Scan for the cell matching the given text and deliver its (X, Y) coordinate at center. 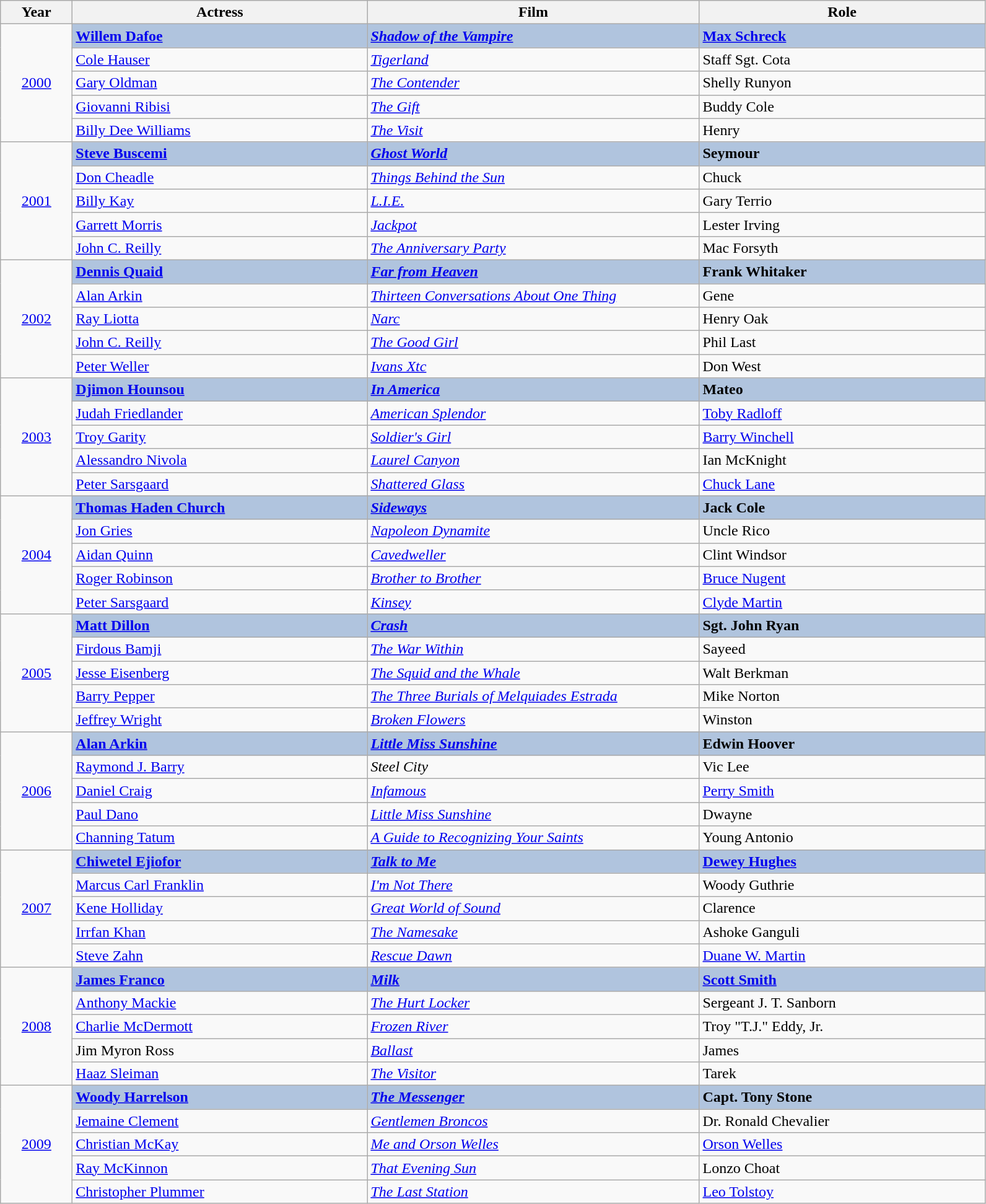
Haaz Sleiman (220, 1074)
2007 (37, 908)
Ashoke Ganguli (842, 932)
The Visitor (533, 1074)
Talk to Me (533, 861)
Toby Radloff (842, 413)
Dennis Quaid (220, 271)
Sideways (533, 508)
Mac Forsyth (842, 248)
Winston (842, 720)
Capt. Tony Stone (842, 1097)
Anthony Mackie (220, 1003)
Don Cheadle (220, 177)
Thomas Haden Church (220, 508)
Jon Gries (220, 531)
I'm Not There (533, 885)
Cole Hauser (220, 59)
James Franco (220, 979)
Billy Kay (220, 201)
Don West (842, 366)
Gentlemen Broncos (533, 1121)
Far from Heaven (533, 271)
Shelly Runyon (842, 83)
Jim Myron Ross (220, 1050)
Infamous (533, 791)
Narc (533, 319)
Rescue Dawn (533, 956)
Staff Sgt. Cota (842, 59)
Chiwetel Ejiofor (220, 861)
Jeffrey Wright (220, 720)
Sergeant J. T. Sanborn (842, 1003)
2001 (37, 201)
Daniel Craig (220, 791)
Shattered Glass (533, 484)
Kene Holliday (220, 908)
Willem Dafoe (220, 36)
Aidan Quinn (220, 555)
Year (37, 12)
Alessandro Nivola (220, 460)
Ian McKnight (842, 460)
Napoleon Dynamite (533, 531)
Lonzo Choat (842, 1168)
A Guide to Recognizing Your Saints (533, 838)
Barry Pepper (220, 696)
Shadow of the Vampire (533, 36)
Billy Dee Williams (220, 130)
Mateo (842, 390)
Troy Garity (220, 437)
Tigerland (533, 59)
The Anniversary Party (533, 248)
Mike Norton (842, 696)
Woody Guthrie (842, 885)
The Namesake (533, 932)
In America (533, 390)
The Gift (533, 107)
Steel City (533, 767)
Ray McKinnon (220, 1168)
Tarek (842, 1074)
Cavedweller (533, 555)
Perry Smith (842, 791)
Jemaine Clement (220, 1121)
Chuck (842, 177)
Roger Robinson (220, 578)
2004 (37, 555)
The Squid and the Whale (533, 672)
L.I.E. (533, 201)
Phil Last (842, 343)
Kinsey (533, 602)
Great World of Sound (533, 908)
2000 (37, 83)
Seymour (842, 154)
Steve Zahn (220, 956)
Leo Tolstoy (842, 1192)
Young Antonio (842, 838)
Milk (533, 979)
Raymond J. Barry (220, 767)
Brother to Brother (533, 578)
Clint Windsor (842, 555)
Paul Dano (220, 814)
The Three Burials of Melquiades Estrada (533, 696)
Chuck Lane (842, 484)
Henry Oak (842, 319)
The Good Girl (533, 343)
Garrett Morris (220, 224)
Soldier's Girl (533, 437)
Ghost World (533, 154)
Jack Cole (842, 508)
The Hurt Locker (533, 1003)
American Splendor (533, 413)
Edwin Hoover (842, 744)
Gary Terrio (842, 201)
Jackpot (533, 224)
Giovanni Ribisi (220, 107)
Henry (842, 130)
Marcus Carl Franklin (220, 885)
Christopher Plummer (220, 1192)
Scott Smith (842, 979)
2008 (37, 1026)
Orson Welles (842, 1145)
2002 (37, 319)
Actress (220, 12)
Dewey Hughes (842, 861)
Firdous Bamji (220, 649)
Barry Winchell (842, 437)
Judah Friedlander (220, 413)
Irrfan Khan (220, 932)
2005 (37, 672)
The Messenger (533, 1097)
Clarence (842, 908)
Charlie McDermott (220, 1026)
The Contender (533, 83)
Film (533, 12)
Channing Tatum (220, 838)
Bruce Nugent (842, 578)
Frozen River (533, 1026)
The Last Station (533, 1192)
Me and Orson Welles (533, 1145)
Woody Harrelson (220, 1097)
Role (842, 12)
2009 (37, 1145)
Vic Lee (842, 767)
Christian McKay (220, 1145)
Gary Oldman (220, 83)
Gene (842, 296)
2003 (37, 437)
Ray Liotta (220, 319)
James (842, 1050)
Matt Dillon (220, 625)
Dwayne (842, 814)
Lester Irving (842, 224)
Crash (533, 625)
2006 (37, 791)
Duane W. Martin (842, 956)
Troy "T.J." Eddy, Jr. (842, 1026)
Thirteen Conversations About One Thing (533, 296)
Sayeed (842, 649)
Jesse Eisenberg (220, 672)
Djimon Hounsou (220, 390)
Ivans Xtc (533, 366)
Dr. Ronald Chevalier (842, 1121)
Uncle Rico (842, 531)
Things Behind the Sun (533, 177)
Clyde Martin (842, 602)
Steve Buscemi (220, 154)
The War Within (533, 649)
Peter Weller (220, 366)
Broken Flowers (533, 720)
Sgt. John Ryan (842, 625)
Ballast (533, 1050)
Frank Whitaker (842, 271)
That Evening Sun (533, 1168)
Max Schreck (842, 36)
The Visit (533, 130)
Buddy Cole (842, 107)
Laurel Canyon (533, 460)
Walt Berkman (842, 672)
